From the cell containing the given text, extract its center point as [x, y] coordinate. 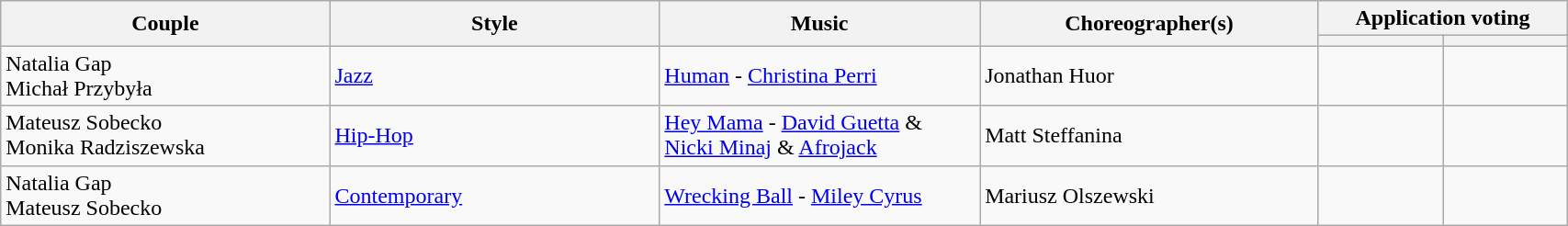
Jazz [494, 75]
Mateusz SobeckoMonika Radziszewska [165, 136]
Jonathan Huor [1150, 75]
Hip-Hop [494, 136]
Matt Steffanina [1150, 136]
Choreographer(s) [1150, 24]
Hey Mama - David Guetta & Nicki Minaj & Afrojack [819, 136]
Wrecking Ball - Miley Cyrus [819, 195]
Natalia GapMichał Przybyła [165, 75]
Couple [165, 24]
Application voting [1442, 18]
Human - Christina Perri [819, 75]
Mariusz Olszewski [1150, 195]
Contemporary [494, 195]
Natalia GapMateusz Sobecko [165, 195]
Music [819, 24]
Style [494, 24]
